Pinpoint the cell where the given text exists, returning its [x, y] midpoint coordinate. 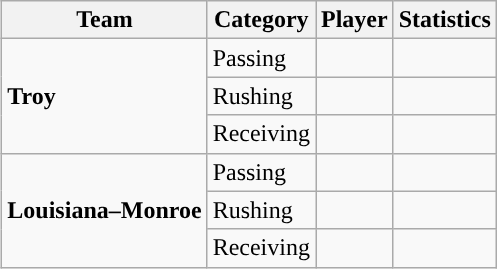
Louisiana–Monroe [104, 210]
Statistics [444, 20]
Category [261, 20]
Team [104, 20]
Player [355, 20]
Troy [104, 96]
